For the text-containing cell, return its midpoint in (X, Y) coordinate format. 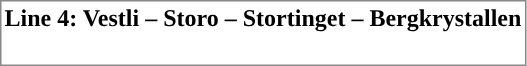
Line 4: Vestli – Storo – Stortinget – Bergkrystallen (263, 18)
